Provide the [X, Y] coordinate of the cell's center where the given text is located.  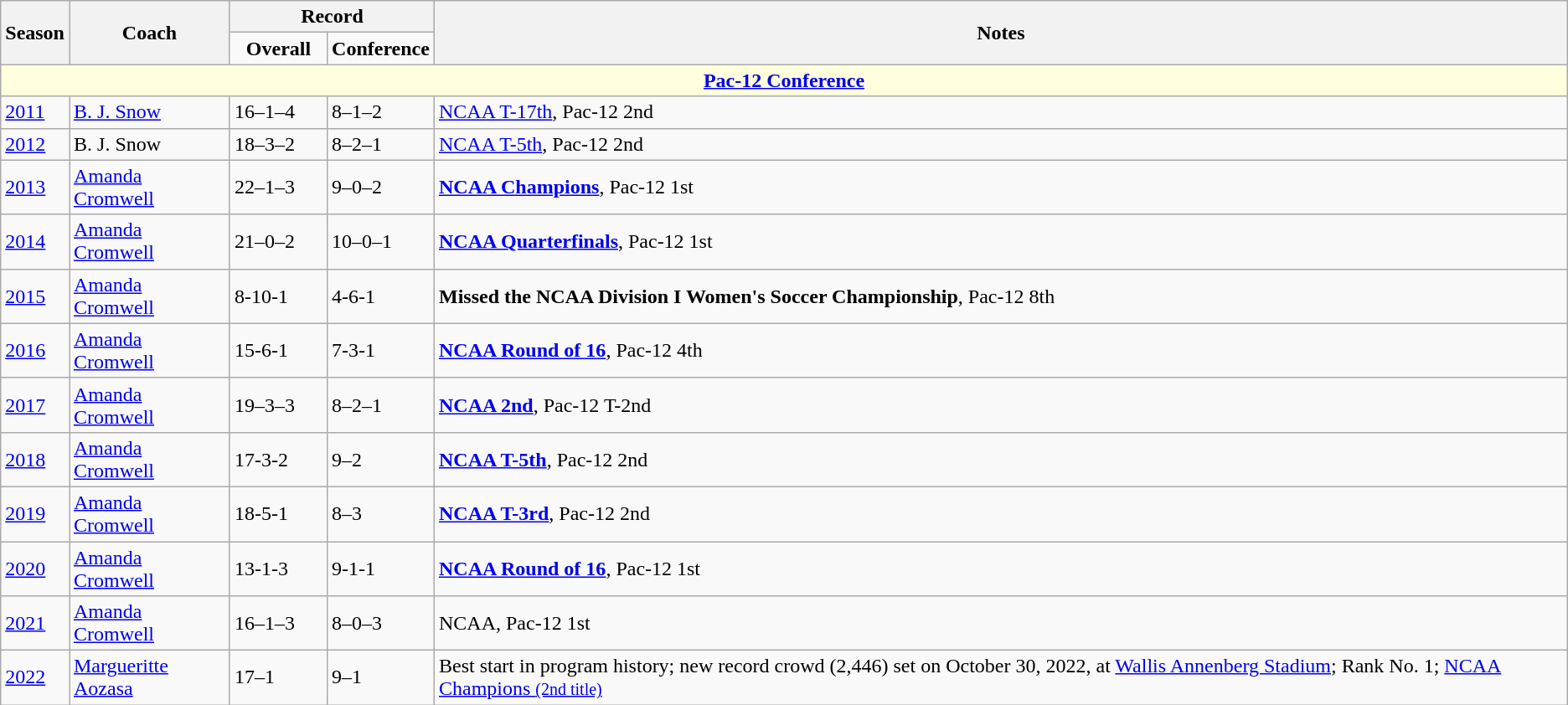
2020 [35, 568]
22–1–3 [278, 188]
8–0–3 [381, 623]
9-1-1 [381, 568]
2017 [35, 405]
Coach [149, 33]
16–1–4 [278, 112]
Missed the NCAA Division I Women's Soccer Championship, Pac-12 8th [1000, 296]
NCAA Quarterfinals, Pac-12 1st [1000, 241]
2014 [35, 241]
2018 [35, 459]
2013 [35, 188]
NCAA T-3rd, Pac-12 2nd [1000, 514]
9–1 [381, 678]
Best start in program history; new record crowd (2,446) set on October 30, 2022, at Wallis Annenberg Stadium; Rank No. 1; NCAA Champions (2nd title) [1000, 678]
NCAA Champions, Pac-12 1st [1000, 188]
Record [332, 17]
NCAA T-17th, Pac-12 2nd [1000, 112]
Pac-12 Conference [784, 80]
8–3 [381, 514]
4-6-1 [381, 296]
2012 [35, 144]
7-3-1 [381, 350]
16–1–3 [278, 623]
NCAA, Pac-12 1st [1000, 623]
17–1 [278, 678]
2019 [35, 514]
2016 [35, 350]
NCAA Round of 16, Pac-12 1st [1000, 568]
Overall [278, 49]
Season [35, 33]
2022 [35, 678]
9–0–2 [381, 188]
2011 [35, 112]
19–3–3 [278, 405]
17-3-2 [278, 459]
21–0–2 [278, 241]
18-5-1 [278, 514]
2021 [35, 623]
9–2 [381, 459]
10–0–1 [381, 241]
18–3–2 [278, 144]
NCAA Round of 16, Pac-12 4th [1000, 350]
Conference [381, 49]
15-6-1 [278, 350]
Margueritte Aozasa [149, 678]
8-10-1 [278, 296]
13-1-3 [278, 568]
Notes [1000, 33]
NCAA 2nd, Pac-12 T-2nd [1000, 405]
8–1–2 [381, 112]
2015 [35, 296]
